Capture the cell that displays the provided text and extract its (x, y) central coordinate. 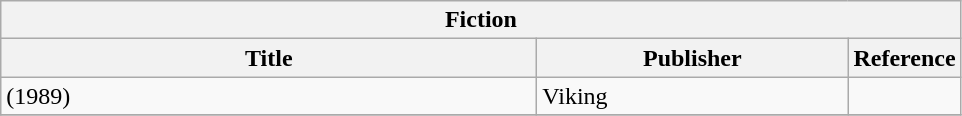
Publisher (692, 58)
Title (269, 58)
Reference (904, 58)
Fiction (481, 20)
(1989) (269, 96)
Viking (692, 96)
